Return the [x, y] coordinate for the center point of the cell that contains the specified text.  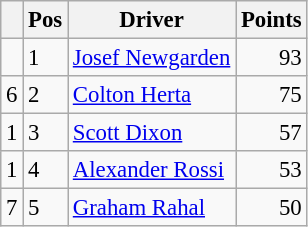
Points [272, 20]
3 [46, 133]
5 [46, 208]
93 [272, 58]
7 [12, 208]
53 [272, 170]
2 [46, 95]
75 [272, 95]
Scott Dixon [152, 133]
57 [272, 133]
Pos [46, 20]
Alexander Rossi [152, 170]
50 [272, 208]
Josef Newgarden [152, 58]
Driver [152, 20]
4 [46, 170]
Graham Rahal [152, 208]
6 [12, 95]
Colton Herta [152, 95]
